Return the (x, y) coordinate for the center point of the cell that contains the specified text.  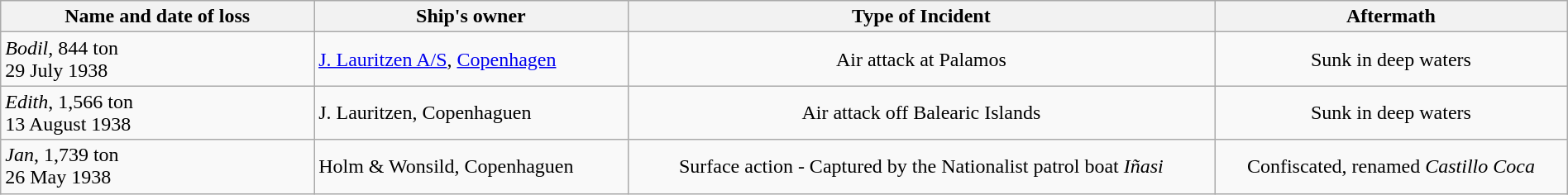
Name and date of loss (157, 17)
Air attack at Palamos (921, 59)
Ship's owner (471, 17)
Air attack off Balearic Islands (921, 112)
Bodil, 844 ton29 July 1938 (157, 59)
Holm & Wonsild, Copenhaguen (471, 167)
Surface action - Captured by the Nationalist patrol boat Iñasi (921, 167)
Type of Incident (921, 17)
Aftermath (1391, 17)
J. Lauritzen A/S, Copenhagen (471, 59)
Jan, 1,739 ton26 May 1938 (157, 167)
J. Lauritzen, Copenhaguen (471, 112)
Edith, 1,566 ton13 August 1938 (157, 112)
Confiscated, renamed Castillo Coca (1391, 167)
